Detect which cell encompasses the target text, then output its (X, Y) center coordinate. 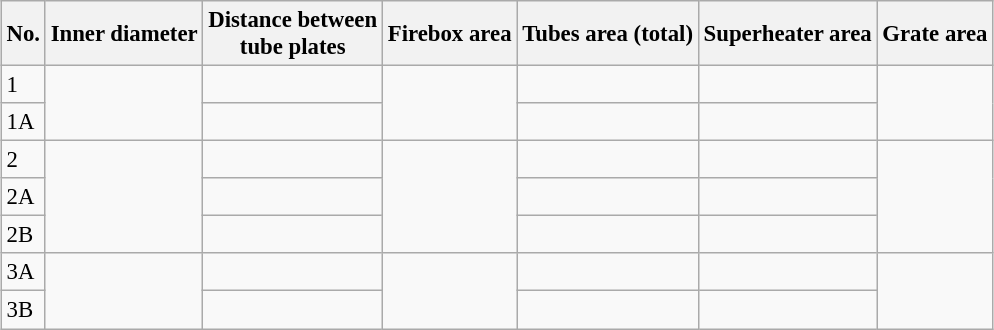
No. (23, 34)
2A (23, 197)
Firebox area (449, 34)
Tubes area (total) (608, 34)
Distance betweentube plates (293, 34)
Inner diameter (124, 34)
2 (23, 160)
Grate area (935, 34)
3A (23, 272)
Superheater area (788, 34)
3B (23, 310)
1A (23, 122)
1 (23, 84)
2B (23, 235)
